Return (X, Y) of the center of cell containing provided text 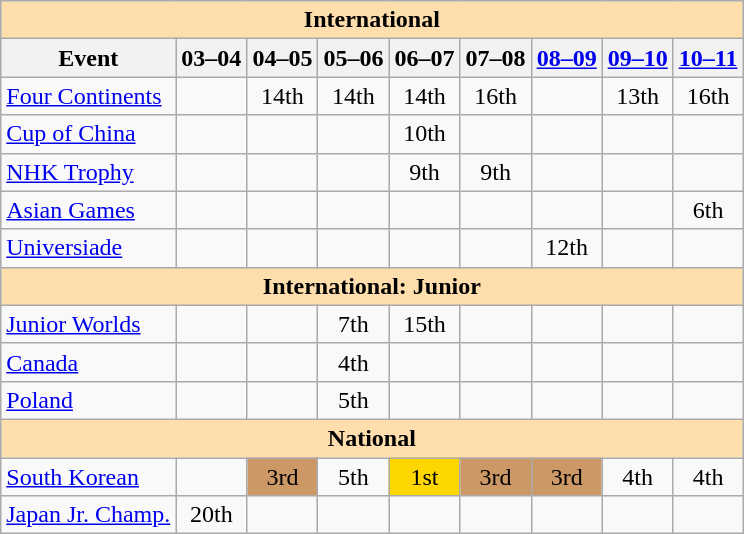
Cup of China (88, 134)
Four Continents (88, 96)
07–08 (496, 58)
South Korean (88, 477)
15th (424, 324)
Japan Jr. Champ. (88, 515)
04–05 (282, 58)
6th (708, 210)
06–07 (424, 58)
Junior Worlds (88, 324)
10th (424, 134)
1st (424, 477)
National (372, 438)
7th (354, 324)
Canada (88, 362)
08–09 (566, 58)
International (372, 20)
09–10 (638, 58)
Poland (88, 400)
12th (566, 248)
Asian Games (88, 210)
05–06 (354, 58)
10–11 (708, 58)
13th (638, 96)
03–04 (212, 58)
Universiade (88, 248)
20th (212, 515)
NHK Trophy (88, 172)
International: Junior (372, 286)
Event (88, 58)
